Search for the cell housing the specified text and yield its [X, Y] center coordinate. 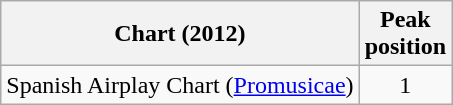
Peakposition [405, 34]
1 [405, 85]
Chart (2012) [180, 34]
Spanish Airplay Chart (Promusicae) [180, 85]
